Find where the given text appears and provide that cell's center as [X, Y] coordinate. 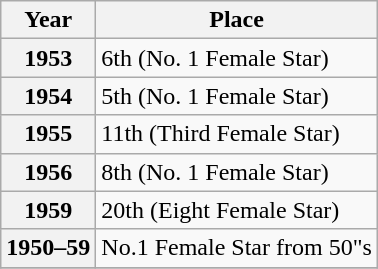
1956 [48, 172]
20th (Eight Female Star) [236, 210]
1954 [48, 96]
1953 [48, 58]
Year [48, 20]
11th (Third Female Star) [236, 134]
No.1 Female Star from 50"s [236, 248]
1955 [48, 134]
6th (No. 1 Female Star) [236, 58]
5th (No. 1 Female Star) [236, 96]
1950–59 [48, 248]
1959 [48, 210]
Place [236, 20]
8th (No. 1 Female Star) [236, 172]
